Output the [x, y] coordinate of the center of the cell containing the given text.  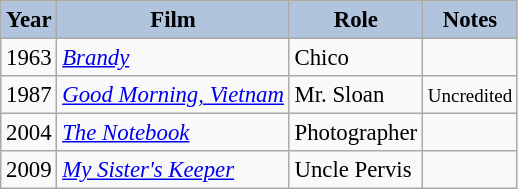
Mr. Sloan [356, 95]
Year [29, 20]
2009 [29, 170]
Brandy [173, 58]
Photographer [356, 133]
Good Morning, Vietnam [173, 95]
Notes [470, 20]
My Sister's Keeper [173, 170]
1963 [29, 58]
Film [173, 20]
Role [356, 20]
Uncredited [470, 95]
Uncle Pervis [356, 170]
2004 [29, 133]
1987 [29, 95]
The Notebook [173, 133]
Chico [356, 58]
